Locate the cell with the specified text and output its (x, y) center coordinate. 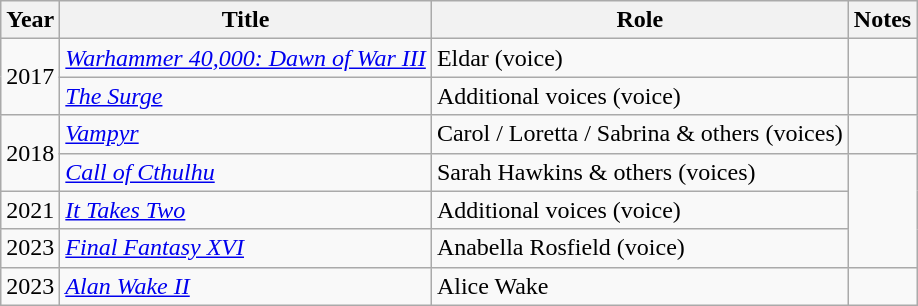
Final Fantasy XVI (246, 248)
Notes (882, 20)
2017 (30, 77)
2021 (30, 210)
Year (30, 20)
Anabella Rosfield (voice) (640, 248)
Sarah Hawkins & others (voices) (640, 172)
Warhammer 40,000: Dawn of War III (246, 58)
2018 (30, 153)
Alice Wake (640, 286)
It Takes Two (246, 210)
Eldar (voice) (640, 58)
Role (640, 20)
Vampyr (246, 134)
Title (246, 20)
Call of Cthulhu (246, 172)
Alan Wake II (246, 286)
The Surge (246, 96)
Carol / Loretta / Sabrina & others (voices) (640, 134)
